From the cell containing the given text, extract its center point as (X, Y) coordinate. 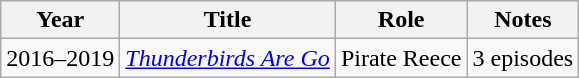
Thunderbirds Are Go (228, 58)
Year (60, 20)
2016–2019 (60, 58)
3 episodes (523, 58)
Role (401, 20)
Notes (523, 20)
Pirate Reece (401, 58)
Title (228, 20)
